Identify which cell holds the provided text, then report its [X, Y] central coordinate. 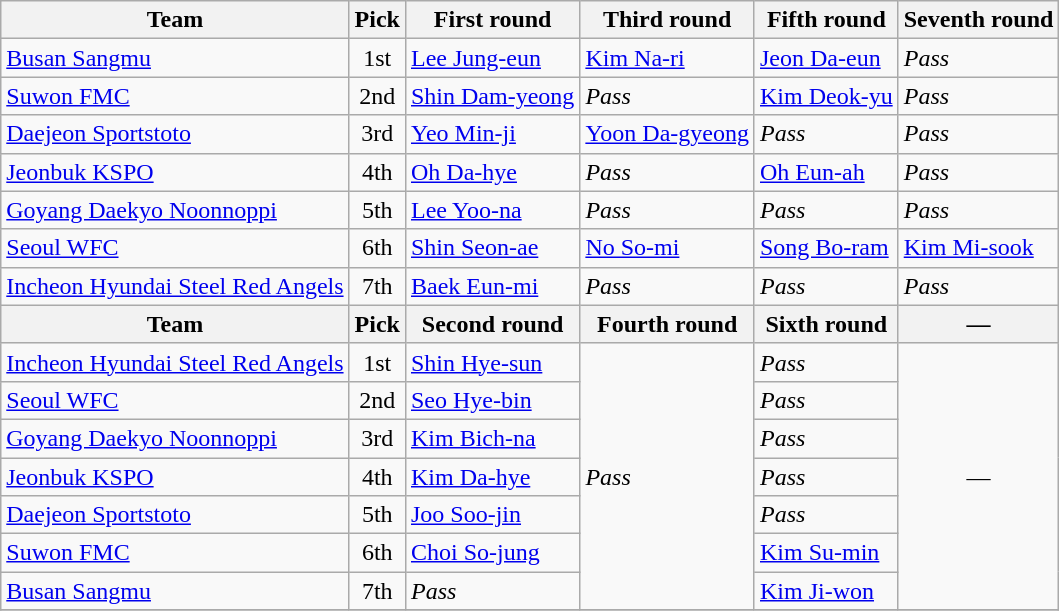
Oh Da-hye [492, 172]
Seo Hye-bin [492, 400]
First round [492, 20]
Yoon Da-gyeong [668, 134]
Kim Mi-sook [978, 248]
Fourth round [668, 324]
Song Bo-ram [826, 248]
Lee Yoo-na [492, 210]
Jeon Da-eun [826, 58]
Lee Jung-eun [492, 58]
Kim Na-ri [668, 58]
No So-mi [668, 248]
Kim Su-min [826, 553]
Third round [668, 20]
Kim Bich-na [492, 438]
Kim Da-hye [492, 477]
Shin Hye-sun [492, 362]
Yeo Min-ji [492, 134]
Oh Eun-ah [826, 172]
Kim Ji-won [826, 591]
Seventh round [978, 20]
Kim Deok-yu [826, 96]
Shin Dam-yeong [492, 96]
Choi So-jung [492, 553]
Shin Seon-ae [492, 248]
Second round [492, 324]
Joo Soo-jin [492, 515]
Fifth round [826, 20]
Sixth round [826, 324]
Baek Eun-mi [492, 286]
